Find where the given text appears and provide that cell's center as [X, Y] coordinate. 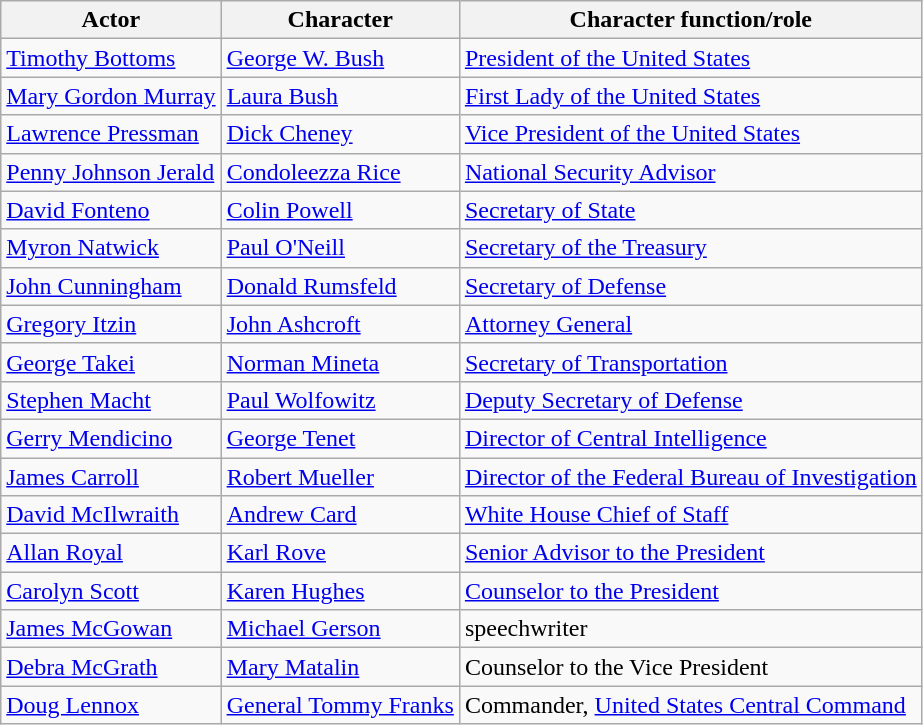
Paul Wolfowitz [340, 400]
Paul O'Neill [340, 248]
James Carroll [111, 477]
Attorney General [690, 324]
George Takei [111, 362]
Secretary of Transportation [690, 362]
James McGowan [111, 629]
Gerry Mendicino [111, 438]
Donald Rumsfeld [340, 286]
Actor [111, 20]
Director of Central Intelligence [690, 438]
Penny Johnson Jerald [111, 172]
Secretary of the Treasury [690, 248]
Michael Gerson [340, 629]
Karen Hughes [340, 591]
George Tenet [340, 438]
John Cunningham [111, 286]
Laura Bush [340, 96]
Condoleezza Rice [340, 172]
Gregory Itzin [111, 324]
Deputy Secretary of Defense [690, 400]
Colin Powell [340, 210]
Carolyn Scott [111, 591]
Stephen Macht [111, 400]
Dick Cheney [340, 134]
George W. Bush [340, 58]
Doug Lennox [111, 705]
John Ashcroft [340, 324]
Allan Royal [111, 553]
Mary Gordon Murray [111, 96]
First Lady of the United States [690, 96]
Secretary of Defense [690, 286]
Debra McGrath [111, 667]
Norman Mineta [340, 362]
Robert Mueller [340, 477]
Commander, United States Central Command [690, 705]
Character function/role [690, 20]
Mary Matalin [340, 667]
President of the United States [690, 58]
National Security Advisor [690, 172]
David McIlwraith [111, 515]
David Fonteno [111, 210]
Myron Natwick [111, 248]
Counselor to the President [690, 591]
General Tommy Franks [340, 705]
Vice President of the United States [690, 134]
Lawrence Pressman [111, 134]
Senior Advisor to the President [690, 553]
Andrew Card [340, 515]
Counselor to the Vice President [690, 667]
White House Chief of Staff [690, 515]
Character [340, 20]
Timothy Bottoms [111, 58]
Secretary of State [690, 210]
Karl Rove [340, 553]
speechwriter [690, 629]
Director of the Federal Bureau of Investigation [690, 477]
